Detect which cell encompasses the target text, then output its (x, y) center coordinate. 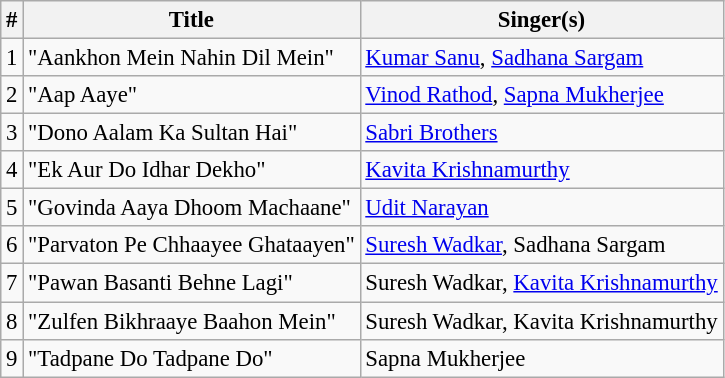
Singer(s) (542, 20)
4 (12, 170)
2 (12, 95)
# (12, 20)
"Govinda Aaya Dhoom Machaane" (192, 208)
Suresh Wadkar, Sadhana Sargam (542, 245)
Vinod Rathod, Sapna Mukherjee (542, 95)
Sapna Mukherjee (542, 358)
7 (12, 283)
"Zulfen Bikhraaye Baahon Mein" (192, 321)
1 (12, 58)
Udit Narayan (542, 208)
"Tadpane Do Tadpane Do" (192, 358)
Sabri Brothers (542, 133)
"Dono Aalam Ka Sultan Hai" (192, 133)
6 (12, 245)
8 (12, 321)
Title (192, 20)
3 (12, 133)
"Parvaton Pe Chhaayee Ghataayen" (192, 245)
"Ek Aur Do Idhar Dekho" (192, 170)
Kavita Krishnamurthy (542, 170)
9 (12, 358)
5 (12, 208)
Kumar Sanu, Sadhana Sargam (542, 58)
"Pawan Basanti Behne Lagi" (192, 283)
"Aankhon Mein Nahin Dil Mein" (192, 58)
"Aap Aaye" (192, 95)
